Search for the cell housing the specified text and yield its [x, y] center coordinate. 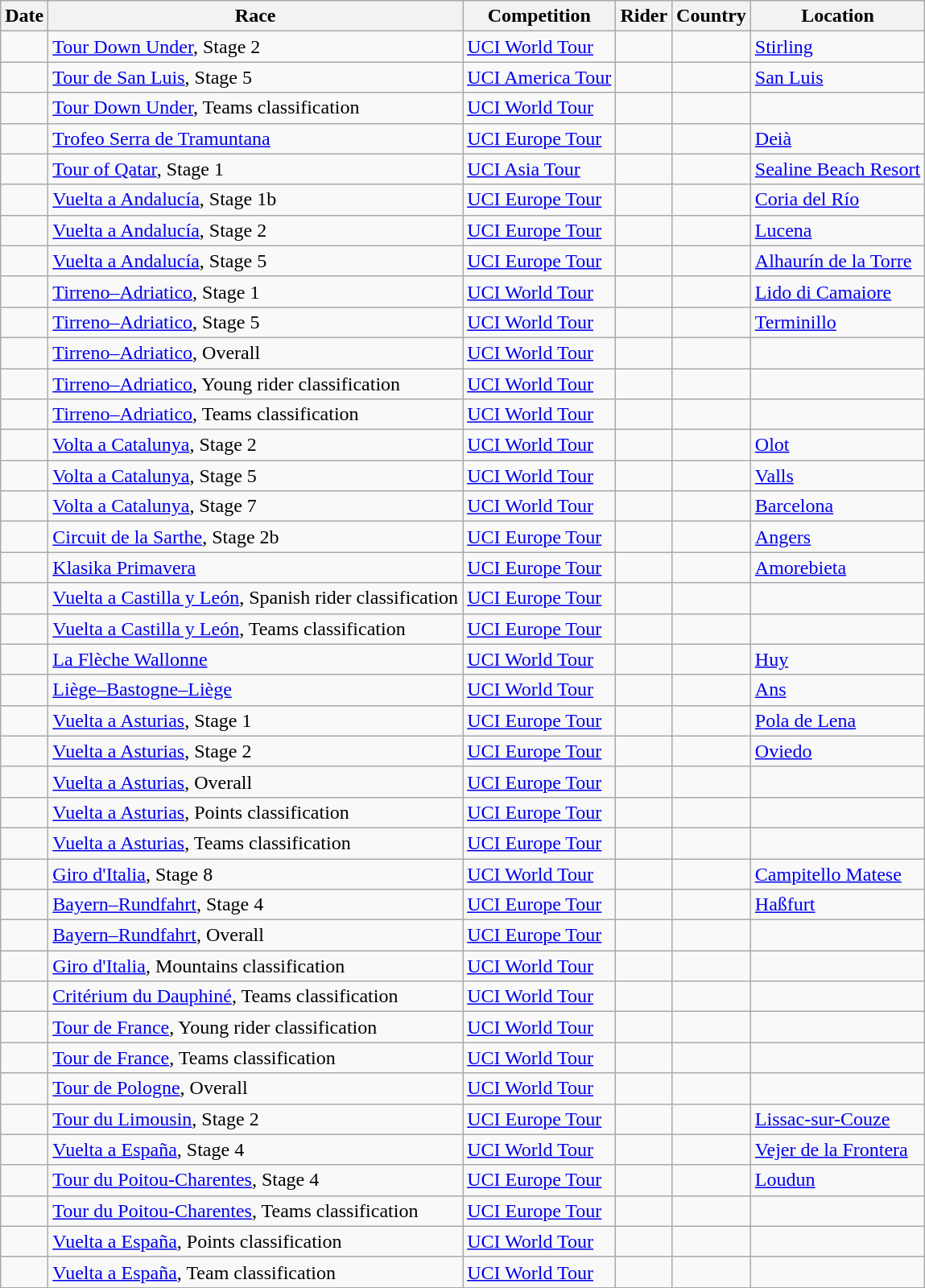
Barcelona [837, 506]
Vuelta a Castilla y León, Teams classification [256, 629]
Haßfurt [837, 905]
Tour du Poitou-Charentes, Stage 4 [256, 1180]
Angers [837, 537]
La Flèche Wallonne [256, 659]
Vuelta a Asturias, Stage 2 [256, 751]
Tirreno–Adriatico, Teams classification [256, 415]
Vuelta a España, Team classification [256, 1272]
San Luis [837, 77]
Tour de San Luis, Stage 5 [256, 77]
Liège–Bastogne–Liège [256, 690]
UCI Asia Tour [539, 169]
Vuelta a Asturias, Teams classification [256, 843]
Ans [837, 690]
Tour du Limousin, Stage 2 [256, 1119]
Competition [539, 16]
Vuelta a España, Stage 4 [256, 1150]
Vuelta a Andalucía, Stage 1b [256, 200]
Stirling [837, 47]
Coria del Río [837, 200]
Location [837, 16]
Volta a Catalunya, Stage 5 [256, 476]
Tour Down Under, Teams classification [256, 108]
Tour Down Under, Stage 2 [256, 47]
Tour du Poitou-Charentes, Teams classification [256, 1211]
Deià [837, 138]
Tour de Pologne, Overall [256, 1088]
Volta a Catalunya, Stage 2 [256, 445]
Campitello Matese [837, 873]
Loudun [837, 1180]
Trofeo Serra de Tramuntana [256, 138]
Vuelta a Asturias, Stage 1 [256, 720]
Critérium du Dauphiné, Teams classification [256, 997]
Terminillo [837, 322]
Oviedo [837, 751]
Vuelta a España, Points classification [256, 1241]
Lissac-sur-Couze [837, 1119]
Tour de France, Teams classification [256, 1058]
Sealine Beach Resort [837, 169]
Vuelta a Asturias, Overall [256, 782]
Bayern–Rundfahrt, Stage 4 [256, 905]
Giro d'Italia, Mountains classification [256, 966]
Huy [837, 659]
Tirreno–Adriatico, Stage 1 [256, 291]
Bayern–Rundfahrt, Overall [256, 935]
Date [24, 16]
Alhaurín de la Torre [837, 261]
Vejer de la Frontera [837, 1150]
Circuit de la Sarthe, Stage 2b [256, 537]
Tour of Qatar, Stage 1 [256, 169]
Tirreno–Adriatico, Young rider classification [256, 384]
Valls [837, 476]
Pola de Lena [837, 720]
Giro d'Italia, Stage 8 [256, 873]
Country [712, 16]
Tirreno–Adriatico, Overall [256, 353]
Vuelta a Castilla y León, Spanish rider classification [256, 598]
Rider [644, 16]
UCI America Tour [539, 77]
Olot [837, 445]
Vuelta a Andalucía, Stage 5 [256, 261]
Tour de France, Young rider classification [256, 1027]
Klasika Primavera [256, 568]
Vuelta a Andalucía, Stage 2 [256, 230]
Race [256, 16]
Lido di Camaiore [837, 291]
Volta a Catalunya, Stage 7 [256, 506]
Amorebieta [837, 568]
Vuelta a Asturias, Points classification [256, 812]
Lucena [837, 230]
Tirreno–Adriatico, Stage 5 [256, 322]
